Extract the [X, Y] coordinate from the center of the cell holding the provided text.  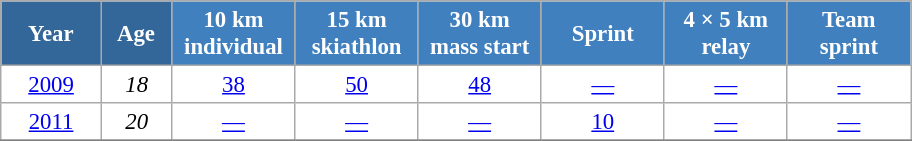
48 [480, 85]
Year [52, 34]
20 [136, 122]
Team sprint [848, 34]
38 [234, 85]
4 × 5 km relay [726, 34]
30 km mass start [480, 34]
10 km individual [234, 34]
Sprint [602, 34]
15 km skiathlon [356, 34]
50 [356, 85]
2011 [52, 122]
10 [602, 122]
2009 [52, 85]
18 [136, 85]
Age [136, 34]
